Output the [X, Y] coordinate of the center of the cell containing the given text.  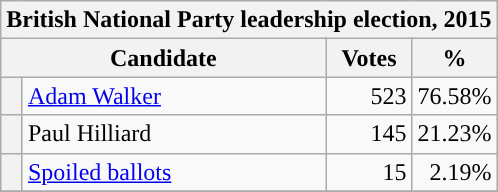
2.19% [454, 172]
British National Party leadership election, 2015 [249, 20]
Spoiled ballots [174, 172]
Paul Hilliard [174, 134]
21.23% [454, 134]
15 [369, 172]
Adam Walker [174, 96]
% [454, 58]
523 [369, 96]
Votes [369, 58]
145 [369, 134]
Candidate [164, 58]
76.58% [454, 96]
